Capture the cell that displays the provided text and extract its (x, y) central coordinate. 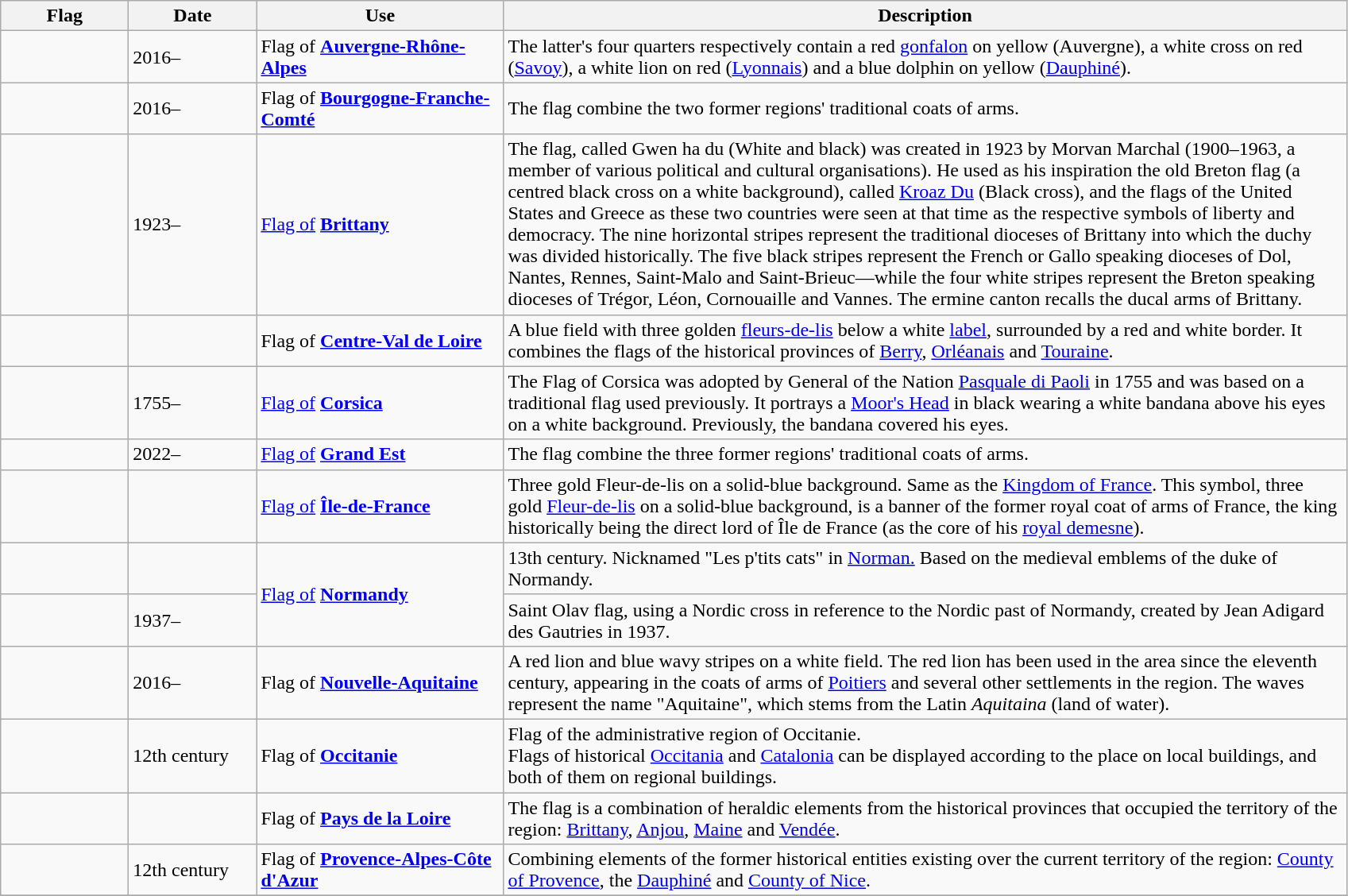
Flag of Bourgogne-Franche-Comté (380, 108)
Flag of Corsica (380, 403)
Flag of Nouvelle-Aquitaine (380, 682)
The flag combine the three former regions' traditional coats of arms. (925, 454)
Flag (65, 16)
Flag of Auvergne-Rhône-Alpes (380, 57)
1923– (192, 224)
Date (192, 16)
Description (925, 16)
The flag combine the two former regions' traditional coats of arms. (925, 108)
Flag of Grand Est (380, 454)
Flag of Occitanie (380, 755)
1755– (192, 403)
2022– (192, 454)
13th century. Nicknamed "Les p'tits cats" in Norman. Based on the medieval emblems of the duke of Normandy. (925, 569)
Saint Olav flag, using a Nordic cross in reference to the Nordic past of Normandy, created by Jean Adigard des Gautries in 1937. (925, 620)
Flag of Brittany (380, 224)
Use (380, 16)
1937– (192, 620)
Flag of Île-de-France (380, 506)
Flag of Normandy (380, 594)
Flag of Provence-Alpes-Côte d'Azur (380, 871)
Flag of Centre-Val de Loire (380, 340)
Flag of Pays de la Loire (380, 818)
